Determine the [X, Y] coordinate at the center of the cell enclosing the given text.  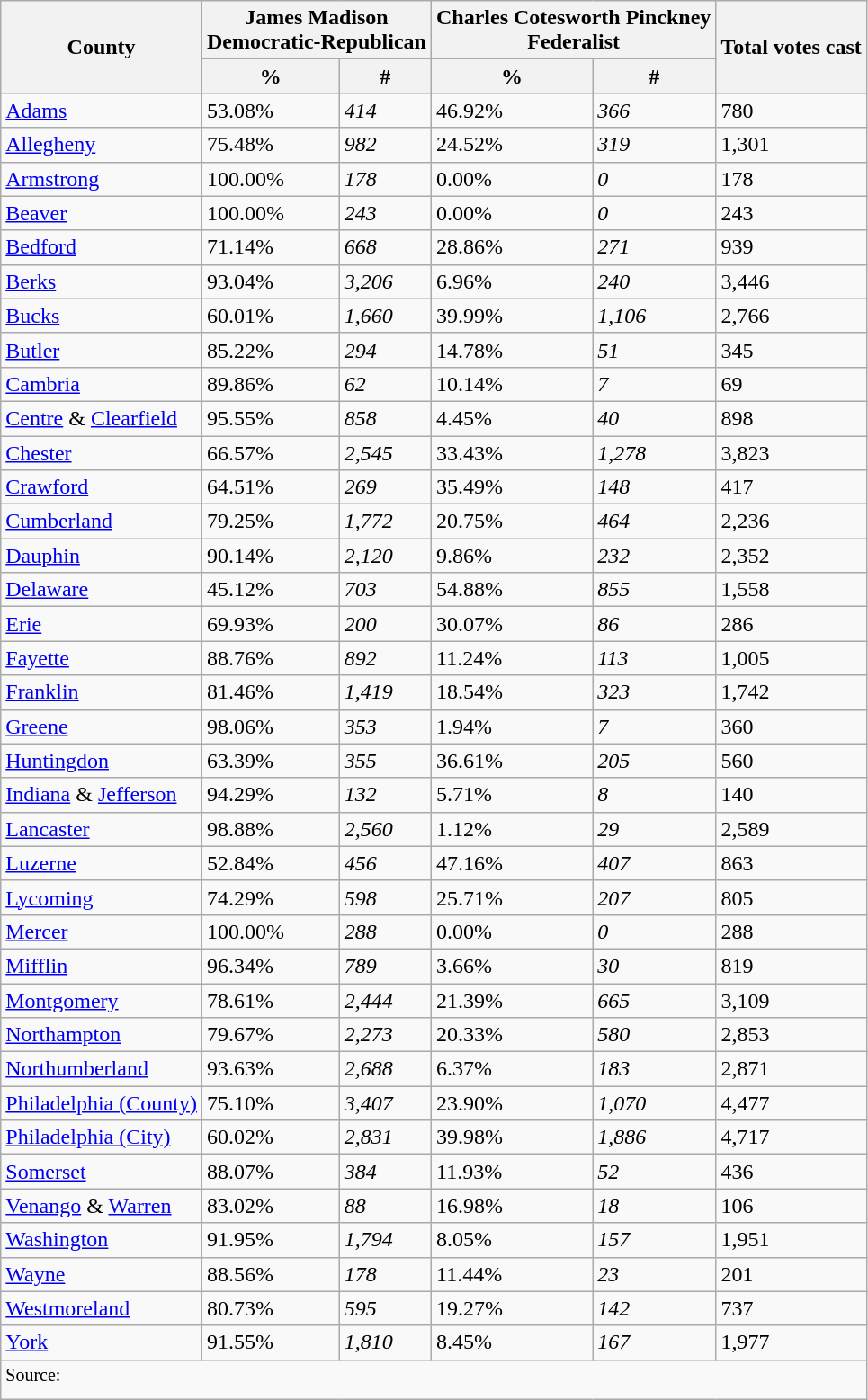
360 [792, 727]
93.63% [270, 1069]
2,273 [385, 1035]
3,823 [792, 452]
106 [792, 1206]
9.86% [511, 556]
10.14% [511, 384]
1,951 [792, 1240]
Indiana & Jefferson [102, 795]
23.90% [511, 1103]
183 [655, 1069]
1,660 [385, 316]
Centre & Clearfield [102, 418]
595 [385, 1308]
Westmoreland [102, 1308]
200 [385, 624]
88.56% [270, 1274]
1.94% [511, 727]
703 [385, 590]
294 [385, 350]
Philadelphia (County) [102, 1103]
81.46% [270, 692]
35.49% [511, 487]
19.27% [511, 1308]
1,301 [792, 145]
665 [655, 1001]
805 [792, 897]
417 [792, 487]
1,794 [385, 1240]
982 [385, 145]
30.07% [511, 624]
598 [385, 897]
819 [792, 966]
366 [655, 111]
83.02% [270, 1206]
39.98% [511, 1137]
5.71% [511, 795]
88 [385, 1206]
69.93% [270, 624]
8.05% [511, 1240]
Adams [102, 111]
407 [655, 863]
Lancaster [102, 829]
Charles Cotesworth PinckneyFederalist [573, 31]
2,120 [385, 556]
323 [655, 692]
91.95% [270, 1240]
88.76% [270, 658]
45.12% [270, 590]
Somerset [102, 1172]
89.86% [270, 384]
Delaware [102, 590]
1,106 [655, 316]
142 [655, 1308]
52 [655, 1172]
858 [385, 418]
11.93% [511, 1172]
Beaver [102, 213]
1,070 [655, 1103]
4,717 [792, 1137]
2,560 [385, 829]
232 [655, 556]
75.10% [270, 1103]
892 [385, 658]
2,688 [385, 1069]
Franklin [102, 692]
464 [655, 522]
1,742 [792, 692]
95.55% [270, 418]
Source: [434, 1379]
47.16% [511, 863]
6.96% [511, 281]
York [102, 1342]
Cambria [102, 384]
863 [792, 863]
69 [792, 384]
66.57% [270, 452]
Huntingdon [102, 761]
1,419 [385, 692]
36.61% [511, 761]
Armstrong [102, 179]
939 [792, 247]
28.86% [511, 247]
898 [792, 418]
88.07% [270, 1172]
Berks [102, 281]
80.73% [270, 1308]
60.01% [270, 316]
18.54% [511, 692]
1.12% [511, 829]
414 [385, 111]
Washington [102, 1240]
384 [385, 1172]
20.75% [511, 522]
98.06% [270, 727]
Allegheny [102, 145]
1,772 [385, 522]
85.22% [270, 350]
96.34% [270, 966]
Northumberland [102, 1069]
40 [655, 418]
167 [655, 1342]
6.37% [511, 1069]
4.45% [511, 418]
39.99% [511, 316]
240 [655, 281]
63.39% [270, 761]
64.51% [270, 487]
2,766 [792, 316]
207 [655, 897]
132 [385, 795]
3,206 [385, 281]
1,005 [792, 658]
Bedford [102, 247]
Crawford [102, 487]
Mercer [102, 932]
11.44% [511, 1274]
1,558 [792, 590]
20.33% [511, 1035]
93.04% [270, 281]
Greene [102, 727]
21.39% [511, 1001]
353 [385, 727]
Fayette [102, 658]
91.55% [270, 1342]
560 [792, 761]
30 [655, 966]
46.92% [511, 111]
Bucks [102, 316]
Venango & Warren [102, 1206]
Erie [102, 624]
2,871 [792, 1069]
29 [655, 829]
580 [655, 1035]
94.29% [270, 795]
1,977 [792, 1342]
355 [385, 761]
205 [655, 761]
County [102, 47]
86 [655, 624]
Total votes cast [792, 47]
271 [655, 247]
269 [385, 487]
60.02% [270, 1137]
286 [792, 624]
148 [655, 487]
52.84% [270, 863]
3,446 [792, 281]
Philadelphia (City) [102, 1137]
Chester [102, 452]
3.66% [511, 966]
456 [385, 863]
2,236 [792, 522]
8 [655, 795]
319 [655, 145]
18 [655, 1206]
Lycoming [102, 897]
3,407 [385, 1103]
79.25% [270, 522]
Dauphin [102, 556]
855 [655, 590]
157 [655, 1240]
78.61% [270, 1001]
2,352 [792, 556]
Cumberland [102, 522]
3,109 [792, 1001]
Butler [102, 350]
Northampton [102, 1035]
201 [792, 1274]
14.78% [511, 350]
1,278 [655, 452]
90.14% [270, 556]
33.43% [511, 452]
4,477 [792, 1103]
668 [385, 247]
436 [792, 1172]
74.29% [270, 897]
Wayne [102, 1274]
Montgomery [102, 1001]
71.14% [270, 247]
98.88% [270, 829]
8.45% [511, 1342]
2,853 [792, 1035]
737 [792, 1308]
Luzerne [102, 863]
1,810 [385, 1342]
79.67% [270, 1035]
2,444 [385, 1001]
1,886 [655, 1137]
345 [792, 350]
140 [792, 795]
54.88% [511, 590]
2,589 [792, 829]
Mifflin [102, 966]
53.08% [270, 111]
23 [655, 1274]
2,545 [385, 452]
25.71% [511, 897]
16.98% [511, 1206]
2,831 [385, 1137]
75.48% [270, 145]
James MadisonDemocratic-Republican [317, 31]
113 [655, 658]
62 [385, 384]
24.52% [511, 145]
789 [385, 966]
11.24% [511, 658]
51 [655, 350]
780 [792, 111]
